Output the [X, Y] coordinate of the center of the cell containing the given text.  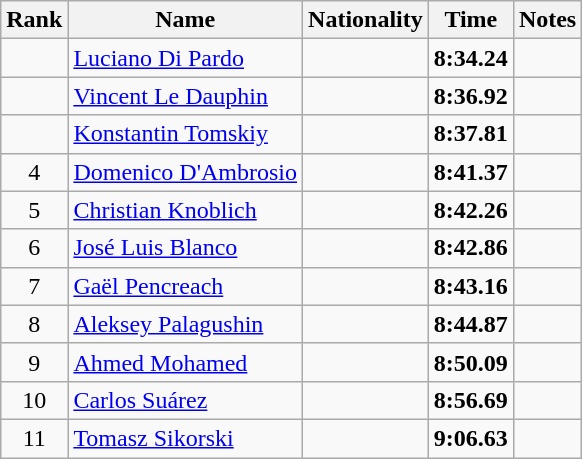
Notes [547, 20]
Rank [34, 20]
Gaël Pencreach [186, 286]
6 [34, 248]
4 [34, 172]
Nationality [366, 20]
8:41.37 [470, 172]
8:36.92 [470, 96]
5 [34, 210]
Name [186, 20]
Tomasz Sikorski [186, 438]
8:43.16 [470, 286]
8:42.86 [470, 248]
8:44.87 [470, 324]
7 [34, 286]
9 [34, 362]
José Luis Blanco [186, 248]
Carlos Suárez [186, 400]
8:42.26 [470, 210]
Domenico D'Ambrosio [186, 172]
Christian Knoblich [186, 210]
8:37.81 [470, 134]
Luciano Di Pardo [186, 58]
11 [34, 438]
10 [34, 400]
Time [470, 20]
Aleksey Palagushin [186, 324]
9:06.63 [470, 438]
8 [34, 324]
Vincent Le Dauphin [186, 96]
8:50.09 [470, 362]
Ahmed Mohamed [186, 362]
8:56.69 [470, 400]
8:34.24 [470, 58]
Konstantin Tomskiy [186, 134]
